For the text-containing cell, return its midpoint in (x, y) coordinate format. 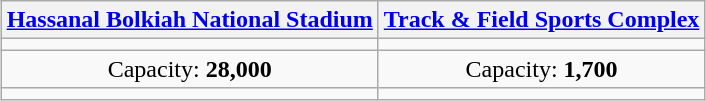
Track & Field Sports Complex (542, 20)
Capacity: 28,000 (190, 69)
Capacity: 1,700 (542, 69)
Hassanal Bolkiah National Stadium (190, 20)
